Search for the cell housing the specified text and yield its (x, y) center coordinate. 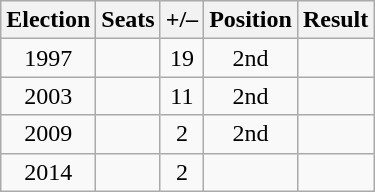
2014 (48, 172)
+/– (182, 20)
Seats (128, 20)
Result (335, 20)
19 (182, 58)
Election (48, 20)
2009 (48, 134)
11 (182, 96)
2003 (48, 96)
Position (251, 20)
1997 (48, 58)
